Find where the given text appears and provide that cell's center as (X, Y) coordinate. 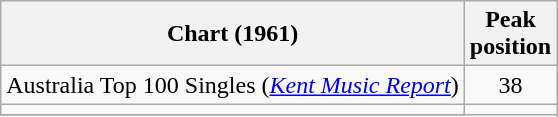
38 (510, 85)
Australia Top 100 Singles (Kent Music Report) (233, 85)
Chart (1961) (233, 34)
Peakposition (510, 34)
